Scan for the cell matching the given text and deliver its [x, y] coordinate at center. 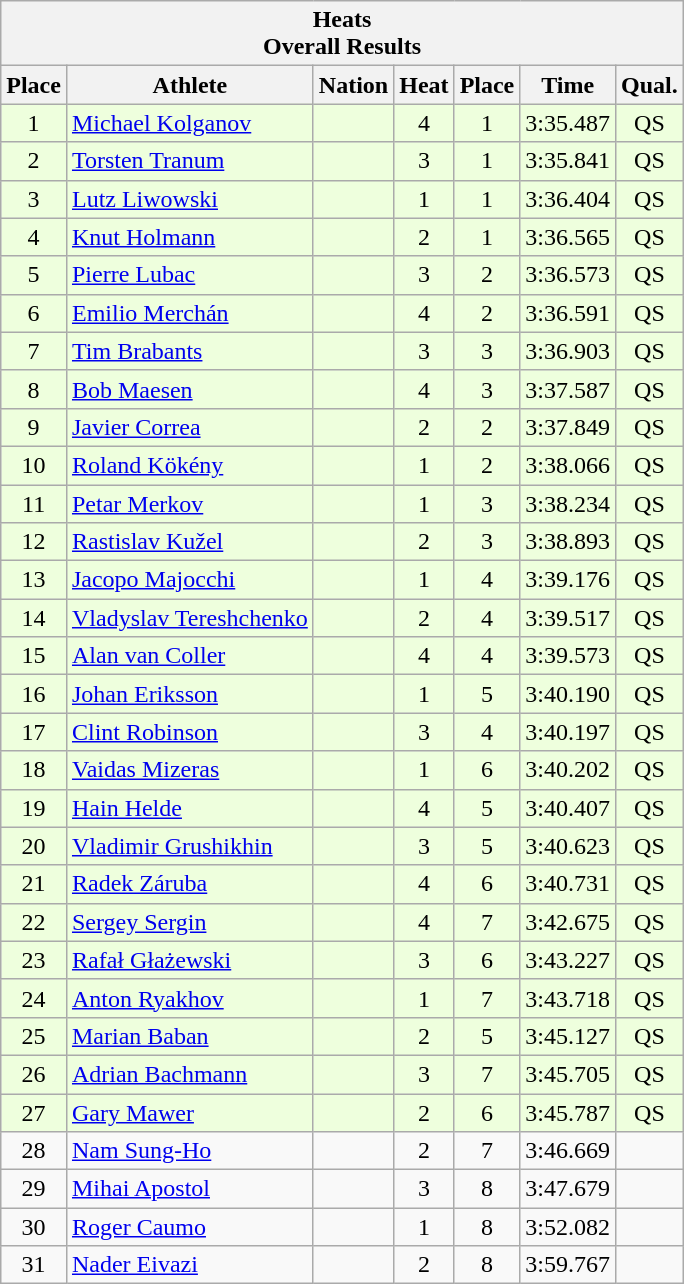
Jacopo Majocchi [190, 580]
Alan van Coller [190, 656]
3:45.705 [568, 1074]
3:40.623 [568, 846]
3:37.849 [568, 427]
11 [34, 503]
3:59.767 [568, 1265]
23 [34, 960]
12 [34, 542]
Heat [424, 85]
3:39.176 [568, 580]
3:52.082 [568, 1227]
Clint Robinson [190, 732]
9 [34, 427]
Vladyslav Tereshchenko [190, 618]
Knut Holmann [190, 237]
3:40.731 [568, 884]
Time [568, 85]
29 [34, 1189]
3:40.197 [568, 732]
Nader Eivazi [190, 1265]
3:43.227 [568, 960]
19 [34, 808]
3:40.190 [568, 694]
28 [34, 1151]
17 [34, 732]
Tim Brabants [190, 351]
3:46.669 [568, 1151]
Mihai Apostol [190, 1189]
Qual. [650, 85]
14 [34, 618]
22 [34, 922]
31 [34, 1265]
Adrian Bachmann [190, 1074]
27 [34, 1113]
3:40.202 [568, 770]
3:38.234 [568, 503]
3:42.675 [568, 922]
Hain Helde [190, 808]
3:36.573 [568, 275]
Vladimir Grushikhin [190, 846]
3:36.591 [568, 313]
3:36.404 [568, 199]
Nation [353, 85]
Athlete [190, 85]
Pierre Lubac [190, 275]
13 [34, 580]
Sergey Sergin [190, 922]
Nam Sung-Ho [190, 1151]
Heats Overall Results [342, 34]
3:43.718 [568, 998]
3:45.127 [568, 1036]
3:45.787 [568, 1113]
Emilio Merchán [190, 313]
Roger Caumo [190, 1227]
Radek Záruba [190, 884]
3:35.487 [568, 123]
10 [34, 465]
3:39.573 [568, 656]
Vaidas Mizeras [190, 770]
Petar Merkov [190, 503]
3:38.066 [568, 465]
3:40.407 [568, 808]
3:36.565 [568, 237]
15 [34, 656]
16 [34, 694]
26 [34, 1074]
18 [34, 770]
3:47.679 [568, 1189]
Javier Correa [190, 427]
3:35.841 [568, 161]
3:39.517 [568, 618]
3:37.587 [568, 389]
Lutz Liwowski [190, 199]
20 [34, 846]
21 [34, 884]
Torsten Tranum [190, 161]
25 [34, 1036]
24 [34, 998]
3:38.893 [568, 542]
Marian Baban [190, 1036]
Bob Maesen [190, 389]
Rastislav Kužel [190, 542]
Rafał Głażewski [190, 960]
30 [34, 1227]
Johan Eriksson [190, 694]
Anton Ryakhov [190, 998]
Gary Mawer [190, 1113]
3:36.903 [568, 351]
Roland Kökény [190, 465]
Michael Kolganov [190, 123]
